Search for the cell housing the specified text and yield its (X, Y) center coordinate. 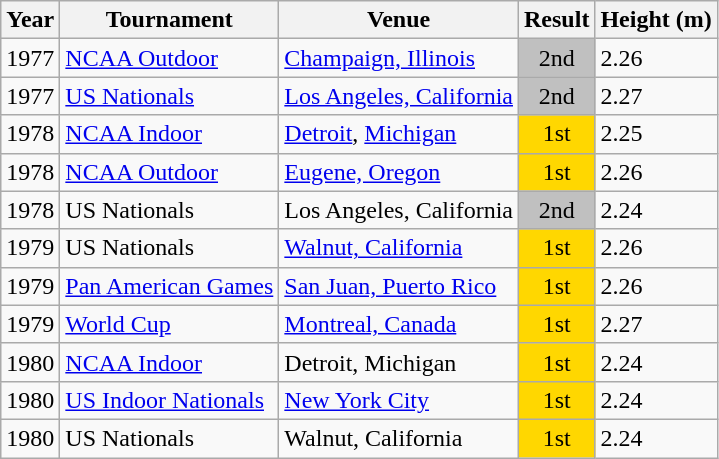
New York City (399, 400)
Result (557, 20)
Pan American Games (170, 286)
Tournament (170, 20)
US Indoor Nationals (170, 400)
Eugene, Oregon (399, 172)
2.25 (656, 134)
World Cup (170, 324)
Montreal, Canada (399, 324)
San Juan, Puerto Rico (399, 286)
Venue (399, 20)
Height (m) (656, 20)
Year (30, 20)
Champaign, Illinois (399, 58)
